Find where the given text appears and provide that cell's center as [x, y] coordinate. 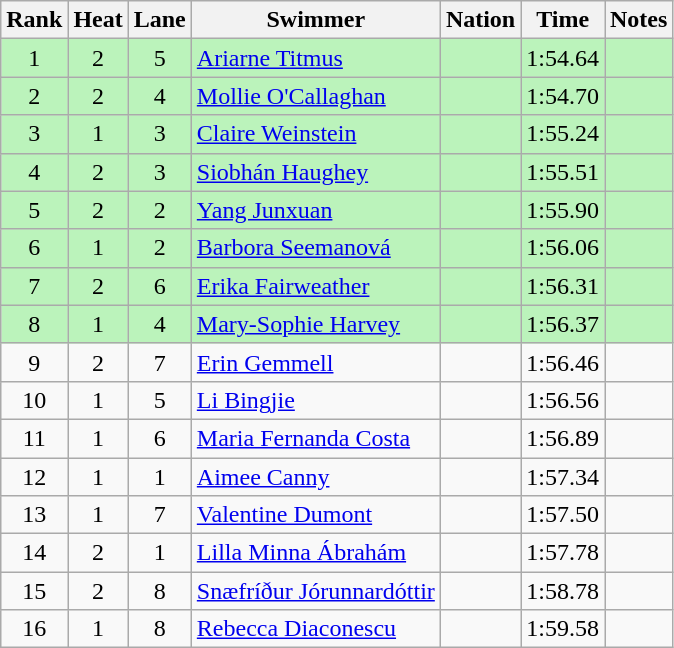
1:59.58 [563, 629]
Barbora Seemanová [316, 248]
Rank [34, 20]
Nation [480, 20]
Claire Weinstein [316, 134]
1:56.89 [563, 438]
Lilla Minna Ábrahám [316, 553]
Ariarne Titmus [316, 58]
Maria Fernanda Costa [316, 438]
Lane [160, 20]
Siobhán Haughey [316, 172]
Erika Fairweather [316, 286]
Snæfríður Jórunnardóttir [316, 591]
14 [34, 553]
Yang Junxuan [316, 210]
9 [34, 362]
13 [34, 515]
1:57.50 [563, 515]
Li Bingjie [316, 400]
1:54.70 [563, 96]
1:55.51 [563, 172]
1:55.90 [563, 210]
1:56.37 [563, 324]
Time [563, 20]
1:56.06 [563, 248]
1:56.46 [563, 362]
10 [34, 400]
Rebecca Diaconescu [316, 629]
1:57.34 [563, 477]
Aimee Canny [316, 477]
1:55.24 [563, 134]
1:57.78 [563, 553]
Notes [638, 20]
Mary-Sophie Harvey [316, 324]
Valentine Dumont [316, 515]
1:58.78 [563, 591]
Heat [98, 20]
1:56.31 [563, 286]
Mollie O'Callaghan [316, 96]
11 [34, 438]
15 [34, 591]
Erin Gemmell [316, 362]
1:56.56 [563, 400]
12 [34, 477]
Swimmer [316, 20]
1:54.64 [563, 58]
16 [34, 629]
